Identify which cell holds the provided text, then report its [X, Y] central coordinate. 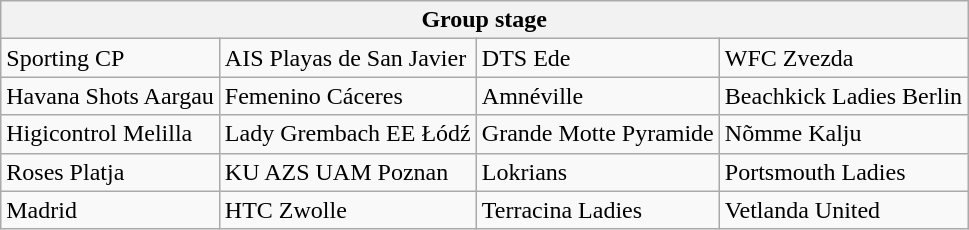
WFC Zvezda [843, 58]
AIS Playas de San Javier [348, 58]
Havana Shots Aargau [110, 96]
Madrid [110, 210]
Roses Platja [110, 172]
HTC Zwolle [348, 210]
Beachkick Ladies Berlin [843, 96]
Amnéville [598, 96]
Higicontrol Melilla [110, 134]
Lokrians [598, 172]
Group stage [484, 20]
Lady Grembach EE Łódź [348, 134]
DTS Ede [598, 58]
KU AZS UAM Poznan [348, 172]
Femenino Cáceres [348, 96]
Portsmouth Ladies [843, 172]
Nõmme Kalju [843, 134]
Vetlanda United [843, 210]
Grande Motte Pyramide [598, 134]
Sporting CP [110, 58]
Terracina Ladies [598, 210]
